Detect which cell encompasses the target text, then output its (X, Y) center coordinate. 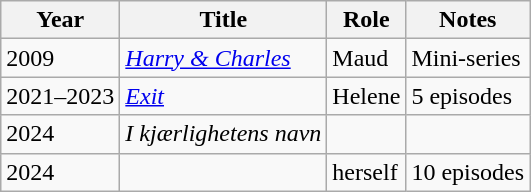
herself (366, 172)
Notes (468, 20)
5 episodes (468, 96)
Mini-series (468, 58)
Harry & Charles (224, 58)
Role (366, 20)
Exit (224, 96)
Title (224, 20)
I kjærlighetens navn (224, 134)
10 episodes (468, 172)
2009 (60, 58)
2021–2023 (60, 96)
Helene (366, 96)
Maud (366, 58)
Year (60, 20)
